Pinpoint the cell where the given text exists, returning its [X, Y] midpoint coordinate. 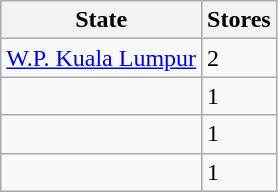
State [102, 20]
2 [240, 58]
W.P. Kuala Lumpur [102, 58]
Stores [240, 20]
